Scan for the cell matching the given text and deliver its [x, y] coordinate at center. 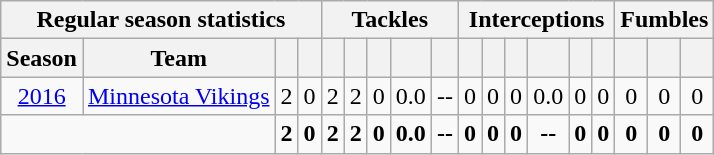
Team [178, 58]
Minnesota Vikings [178, 96]
Tackles [390, 20]
Regular season statistics [161, 20]
Interceptions [536, 20]
2016 [42, 96]
Season [42, 58]
Fumbles [664, 20]
